Determine the (X, Y) coordinate at the center of the cell enclosing the given text.  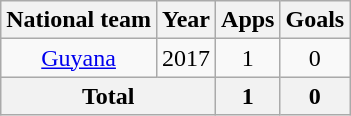
Apps (248, 20)
2017 (186, 58)
National team (79, 20)
Year (186, 20)
Total (108, 96)
Guyana (79, 58)
Goals (315, 20)
